Return the (X, Y) coordinate for the center point of the cell that contains the specified text.  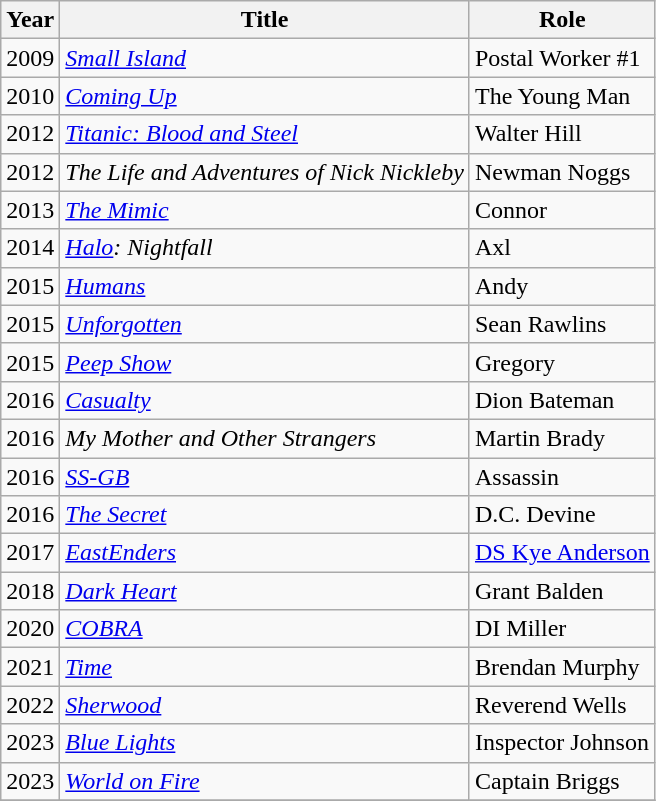
Gregory (562, 362)
Axl (562, 248)
The Young Man (562, 96)
Humans (265, 286)
Dion Bateman (562, 400)
Casualty (265, 400)
Blue Lights (265, 743)
DS Kye Anderson (562, 553)
The Mimic (265, 210)
2020 (30, 629)
SS-GB (265, 477)
Unforgotten (265, 324)
Dark Heart (265, 591)
2022 (30, 705)
D.C. Devine (562, 515)
Year (30, 20)
COBRA (265, 629)
2021 (30, 667)
Postal Worker #1 (562, 58)
2017 (30, 553)
Captain Briggs (562, 781)
Andy (562, 286)
Newman Noggs (562, 172)
The Life and Adventures of Nick Nickleby (265, 172)
2009 (30, 58)
Sherwood (265, 705)
Inspector Johnson (562, 743)
2018 (30, 591)
Role (562, 20)
World on Fire (265, 781)
2010 (30, 96)
Coming Up (265, 96)
Brendan Murphy (562, 667)
The Secret (265, 515)
DI Miller (562, 629)
Martin Brady (562, 438)
Halo: Nightfall (265, 248)
2014 (30, 248)
Sean Rawlins (562, 324)
My Mother and Other Strangers (265, 438)
Time (265, 667)
Peep Show (265, 362)
Small Island (265, 58)
Titanic: Blood and Steel (265, 134)
Assassin (562, 477)
EastEnders (265, 553)
2013 (30, 210)
Connor (562, 210)
Reverend Wells (562, 705)
Walter Hill (562, 134)
Grant Balden (562, 591)
Title (265, 20)
